Find where the given text appears and provide that cell's center as (X, Y) coordinate. 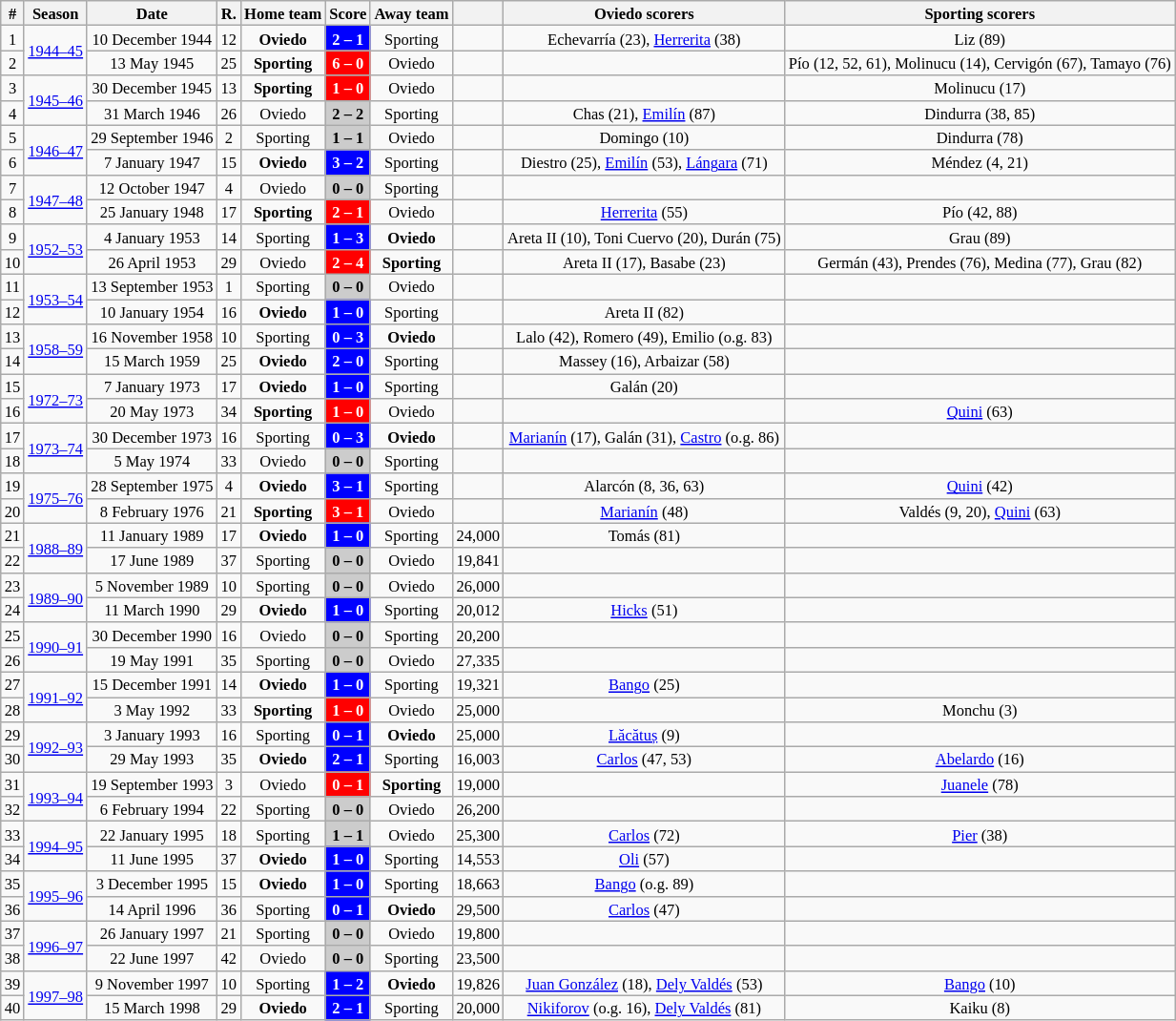
19,321 (479, 684)
15 December 1991 (152, 684)
6 February 1994 (152, 809)
20,200 (479, 635)
8 (13, 212)
3 December 1995 (152, 884)
13 September 1953 (152, 286)
Areta II (82) (645, 312)
11 March 1990 (152, 610)
Quini (63) (980, 411)
29 May 1993 (152, 760)
1 – 2 (347, 983)
4 January 1953 (152, 237)
19,841 (479, 560)
20,000 (479, 1008)
32 (13, 809)
24,000 (479, 535)
1993–94 (55, 797)
30 December 1945 (152, 88)
24 (13, 610)
Chas (21), Emilín (87) (645, 113)
8 February 1976 (152, 510)
1992–93 (55, 747)
Tomás (81) (645, 535)
2 – 2 (347, 113)
Quini (42) (980, 486)
11 January 1989 (152, 535)
5 November 1989 (152, 585)
7 (13, 187)
1973–74 (55, 448)
Massey (16), Arbaizar (58) (645, 362)
31 March 1946 (152, 113)
3 January 1993 (152, 735)
Dindurra (38, 85) (980, 113)
3 – 2 (347, 162)
20 (13, 510)
27 (13, 684)
22 June 1997 (152, 958)
Bango (o.g. 89) (645, 884)
29,500 (479, 908)
Valdés (9, 20), Quini (63) (980, 510)
31 (13, 784)
23 (13, 585)
Juanele (78) (980, 784)
Echevarría (23), Herrerita (38) (645, 38)
Home team (282, 13)
28 September 1975 (152, 486)
Areta II (17), Basabe (23) (645, 261)
3 May 1992 (152, 709)
1946–47 (55, 150)
1972–73 (55, 399)
9 (13, 237)
1994–95 (55, 846)
19,800 (479, 933)
19 May 1991 (152, 659)
27,335 (479, 659)
Marianín (17), Galán (31), Castro (o.g. 86) (645, 436)
Bango (10) (980, 983)
Sporting scorers (980, 13)
14 April 1996 (152, 908)
19,000 (479, 784)
1988–89 (55, 548)
Away team (411, 13)
Grau (89) (980, 237)
7 January 1973 (152, 386)
1947–48 (55, 199)
Nikiforov (o.g. 16), Dely Valdés (81) (645, 1008)
Dindurra (78) (980, 137)
Date (152, 13)
Pier (38) (980, 834)
2 – 0 (347, 362)
Oviedo scorers (645, 13)
1975–76 (55, 498)
26,000 (479, 585)
Oli (57) (645, 859)
Abelardo (16) (980, 760)
1995–96 (55, 896)
22 January 1995 (152, 834)
1989–90 (55, 597)
1990–91 (55, 647)
20,012 (479, 610)
26 April 1953 (152, 261)
Liz (89) (980, 38)
13 May 1945 (152, 63)
16 November 1958 (152, 337)
Score (347, 13)
1 – 3 (347, 237)
Kaiku (8) (980, 1008)
Marianín (48) (645, 510)
1945–46 (55, 100)
1996–97 (55, 946)
1952–53 (55, 249)
6 (13, 162)
Molinucu (17) (980, 88)
R. (229, 13)
39 (13, 983)
Bango (25) (645, 684)
Domingo (10) (645, 137)
20 May 1973 (152, 411)
2 – 4 (347, 261)
Méndez (4, 21) (980, 162)
1944–45 (55, 51)
Diestro (25), Emilín (53), Lángara (71) (645, 162)
17 June 1989 (152, 560)
12 October 1947 (152, 187)
40 (13, 1008)
1958–59 (55, 349)
Lăcătuș (9) (645, 735)
11 June 1995 (152, 859)
26 January 1997 (152, 933)
Season (55, 13)
11 (13, 286)
Carlos (47, 53) (645, 760)
1991–92 (55, 697)
10 January 1954 (152, 312)
28 (13, 709)
Juan González (18), Dely Valdés (53) (645, 983)
14,553 (479, 859)
30 (13, 760)
9 November 1997 (152, 983)
29 September 1946 (152, 137)
42 (229, 958)
Galán (20) (645, 386)
# (13, 13)
19 (13, 486)
7 January 1947 (152, 162)
10 December 1944 (152, 38)
15 March 1959 (152, 362)
1953–54 (55, 299)
26,200 (479, 809)
1997–98 (55, 995)
Lalo (42), Romero (49), Emilio (o.g. 83) (645, 337)
30 December 1973 (152, 436)
Monchu (3) (980, 709)
18,663 (479, 884)
Areta II (10), Toni Cuervo (20), Durán (75) (645, 237)
6 – 0 (347, 63)
Alarcón (8, 36, 63) (645, 486)
Pío (12, 52, 61), Molinucu (14), Cervigón (67), Tamayo (76) (980, 63)
Germán (43), Prendes (76), Medina (77), Grau (82) (980, 261)
38 (13, 958)
Herrerita (55) (645, 212)
16,003 (479, 760)
25,300 (479, 834)
15 March 1998 (152, 1008)
19 September 1993 (152, 784)
25 January 1948 (152, 212)
5 May 1974 (152, 461)
Hicks (51) (645, 610)
23,500 (479, 958)
Pío (42, 88) (980, 212)
5 (13, 137)
30 December 1990 (152, 635)
Carlos (72) (645, 834)
19,826 (479, 983)
Carlos (47) (645, 908)
